Capture the cell that displays the provided text and extract its [X, Y] central coordinate. 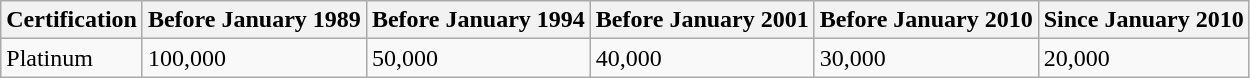
Before January 2001 [702, 20]
100,000 [254, 58]
50,000 [478, 58]
40,000 [702, 58]
Certification [72, 20]
Before January 1989 [254, 20]
30,000 [926, 58]
Before January 1994 [478, 20]
Since January 2010 [1144, 20]
Platinum [72, 58]
20,000 [1144, 58]
Before January 2010 [926, 20]
